Pinpoint the cell where the given text exists, returning its (x, y) midpoint coordinate. 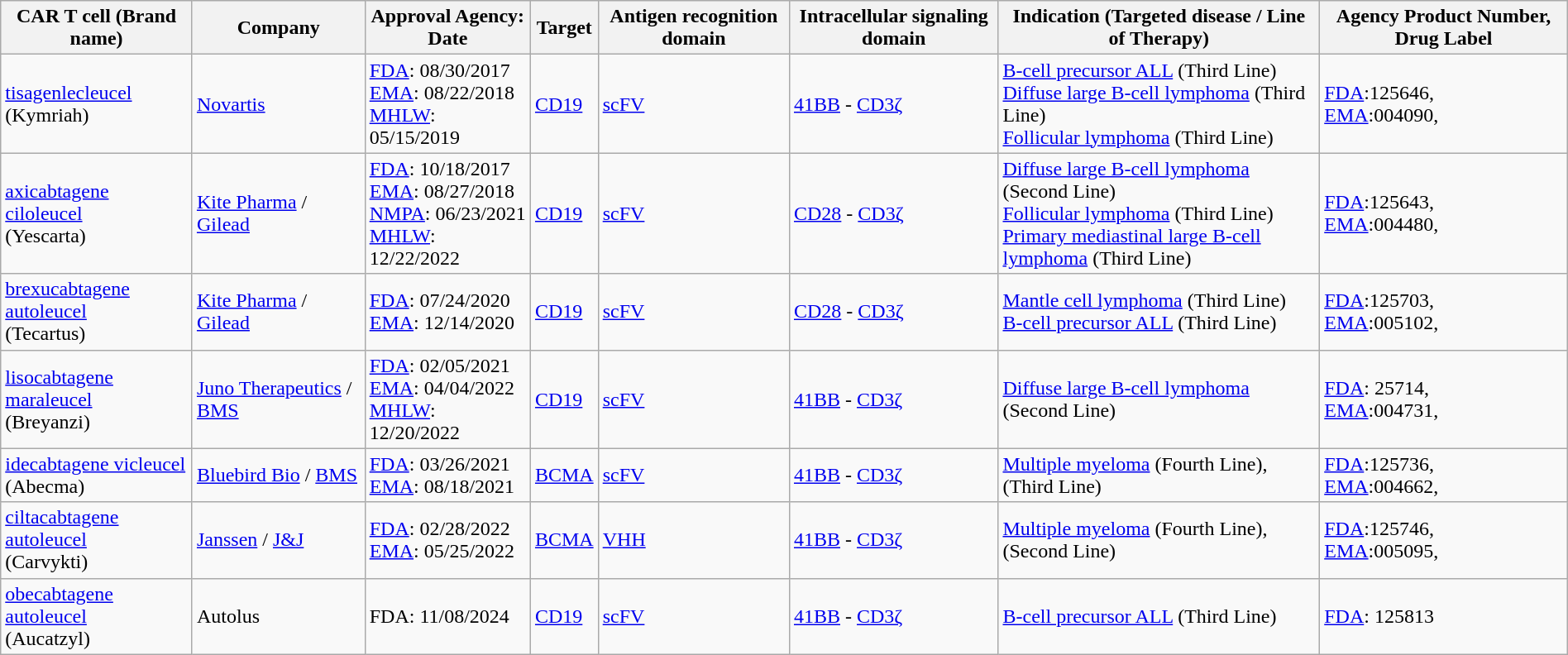
Juno Therapeutics / BMS (278, 399)
Janssen / J&J (278, 540)
Multiple myeloma (Fourth Line), (Third Line) (1159, 475)
FDA:125703, EMA:005102, (1444, 312)
Indication (Targeted disease / Line of Therapy) (1159, 28)
Agency Product Number, Drug Label (1444, 28)
FDA: 10/18/2017 EMA: 08/27/2018 NMPA: 06/23/2021 MHLW: 12/22/2022 (447, 213)
ciltacabtagene autoleucel(Carvykti) (97, 540)
Approval Agency: Date (447, 28)
Intracellular signaling domain (893, 28)
FDA: 08/30/2017 EMA: 08/22/2018 MHLW: 05/15/2019 (447, 104)
tisagenlecleucel(Kymriah) (97, 104)
brexucabtagene autoleucel(Tecartus) (97, 312)
axicabtagene ciloleucel(Yescarta) (97, 213)
FDA:125643, EMA:004480, (1444, 213)
idecabtagene vicleucel(Abecma) (97, 475)
B-cell precursor ALL (Third Line)Diffuse large B-cell lymphoma (Third Line) Follicular lymphoma (Third Line) (1159, 104)
B-cell precursor ALL (Third Line) (1159, 616)
VHH (693, 540)
CAR T cell (Brand name) (97, 28)
Multiple myeloma (Fourth Line), (Second Line) (1159, 540)
FDA: 02/28/2022 EMA: 05/25/2022 (447, 540)
Company (278, 28)
obecabtagene autoleucel(Aucatzyl) (97, 616)
FDA: 25714, EMA:004731, (1444, 399)
Autolus (278, 616)
FDA: 125813 (1444, 616)
Mantle cell lymphoma (Third Line) B-cell precursor ALL (Third Line) (1159, 312)
FDA: 11/08/2024 (447, 616)
Diffuse large B-cell lymphoma (Second Line)Follicular lymphoma (Third Line) Primary mediastinal large B-cell lymphoma (Third Line) (1159, 213)
FDA: 02/05/2021EMA: 04/04/2022 MHLW: 12/20/2022 (447, 399)
lisocabtagene maraleucel(Breyanzi) (97, 399)
Target (564, 28)
FDA:125646, EMA:004090, (1444, 104)
FDA:125736, EMA:004662, (1444, 475)
FDA: 07/24/2020 EMA: 12/14/2020 (447, 312)
Antigen recognition domain (693, 28)
Diffuse large B-cell lymphoma (Second Line) (1159, 399)
FDA:125746, EMA:005095, (1444, 540)
FDA: 03/26/2021 EMA: 08/18/2021 (447, 475)
Novartis (278, 104)
Bluebird Bio / BMS (278, 475)
